Provide the [X, Y] coordinate of the cell's center where the given text is located.  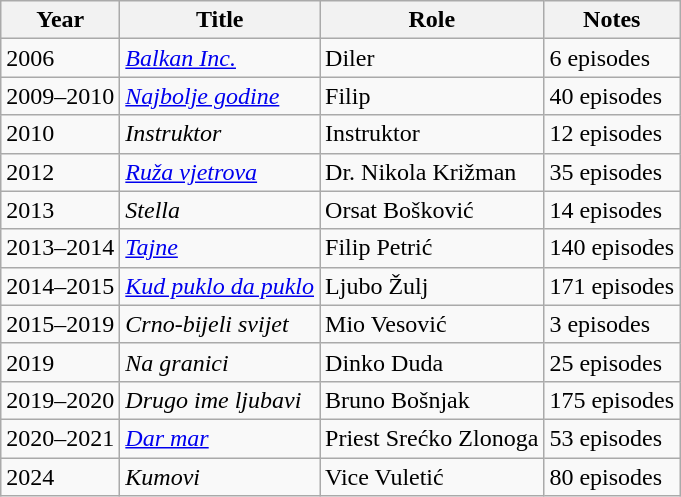
Diler [432, 58]
Kumovi [220, 477]
Dar mar [220, 438]
6 episodes [612, 58]
2014–2015 [60, 286]
53 episodes [612, 438]
Notes [612, 20]
Crno-bijeli svijet [220, 324]
2019 [60, 362]
Na granici [220, 362]
Role [432, 20]
Title [220, 20]
Filip [432, 96]
Year [60, 20]
Ljubo Žulj [432, 286]
2009–2010 [60, 96]
Tajne [220, 248]
Bruno Bošnjak [432, 400]
175 episodes [612, 400]
35 episodes [612, 172]
Vice Vuletić [432, 477]
Stella [220, 210]
Najbolje godine [220, 96]
Priest Srećko Zlonoga [432, 438]
171 episodes [612, 286]
Orsat Bošković [432, 210]
2024 [60, 477]
140 episodes [612, 248]
12 episodes [612, 134]
Mio Vesović [432, 324]
Filip Petrić [432, 248]
80 episodes [612, 477]
14 episodes [612, 210]
3 episodes [612, 324]
40 episodes [612, 96]
2010 [60, 134]
2020–2021 [60, 438]
2015–2019 [60, 324]
Ruža vjetrova [220, 172]
2012 [60, 172]
25 episodes [612, 362]
2013 [60, 210]
2006 [60, 58]
Drugo ime ljubavi [220, 400]
2019–2020 [60, 400]
Kud puklo da puklo [220, 286]
Balkan Inc. [220, 58]
2013–2014 [60, 248]
Dr. Nikola Križman [432, 172]
Dinko Duda [432, 362]
